Determine the [X, Y] coordinate at the center of the cell enclosing the given text.  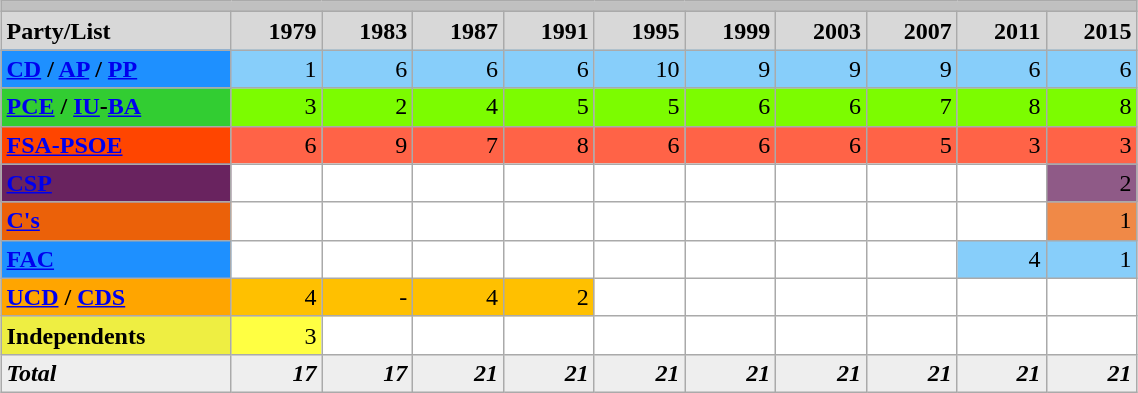
CSP [116, 183]
UCD / CDS [116, 297]
2011 [1002, 31]
Total [116, 373]
2015 [1092, 31]
2003 [822, 31]
PCE / IU-BA [116, 107]
Independents [116, 335]
2007 [912, 31]
C's [116, 221]
CD / AP / PP [116, 69]
FSA-PSOE [116, 145]
10 [640, 69]
- [368, 297]
FAC [116, 259]
Party/List [116, 31]
1987 [458, 31]
1979 [276, 31]
1983 [368, 31]
1999 [730, 31]
1991 [550, 31]
1995 [640, 31]
